Output the [X, Y] coordinate of the center of the cell containing the given text.  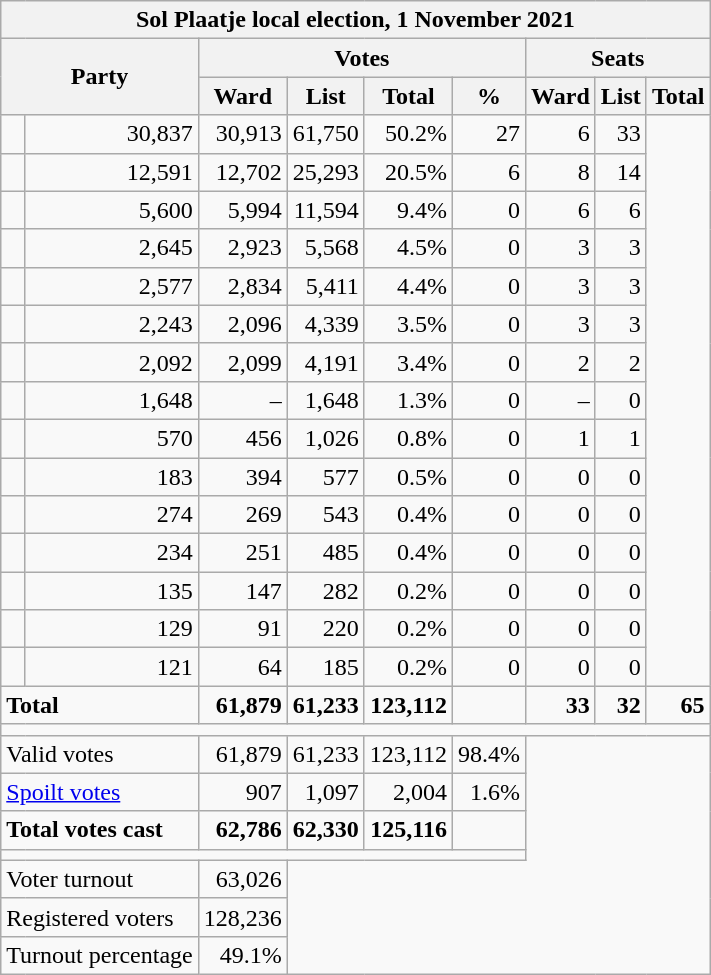
Sol Plaatje local election, 1 November 2021 [356, 20]
Seats [618, 58]
1.3% [408, 400]
1,097 [326, 792]
282 [326, 591]
5,600 [112, 210]
5,994 [242, 210]
20.5% [408, 172]
50.2% [408, 134]
2,096 [242, 324]
121 [112, 667]
9.4% [408, 210]
4,339 [326, 324]
2,004 [408, 792]
Registered voters [100, 917]
2,243 [112, 324]
12,591 [112, 172]
5,568 [326, 248]
91 [242, 629]
49.1% [242, 955]
30,837 [112, 134]
Party [100, 77]
128,236 [242, 917]
12,702 [242, 172]
125,116 [408, 830]
1,026 [326, 438]
30,913 [242, 134]
2,092 [112, 362]
234 [112, 553]
0.5% [408, 477]
456 [242, 438]
32 [620, 705]
63,026 [242, 879]
907 [242, 792]
27 [490, 134]
147 [242, 591]
2,099 [242, 362]
2,834 [242, 286]
394 [242, 477]
570 [112, 438]
274 [112, 515]
2,577 [112, 286]
485 [326, 553]
543 [326, 515]
2,645 [112, 248]
183 [112, 477]
Turnout percentage [100, 955]
3.4% [408, 362]
251 [242, 553]
269 [242, 515]
4.4% [408, 286]
3.5% [408, 324]
65 [678, 705]
62,330 [326, 830]
62,786 [242, 830]
% [490, 96]
577 [326, 477]
185 [326, 667]
4,191 [326, 362]
220 [326, 629]
11,594 [326, 210]
Voter turnout [100, 879]
8 [561, 172]
1.6% [490, 792]
Total votes cast [100, 830]
98.4% [490, 754]
129 [112, 629]
61,750 [326, 134]
0.8% [408, 438]
5,411 [326, 286]
64 [242, 667]
Valid votes [100, 754]
Votes [362, 58]
135 [112, 591]
25,293 [326, 172]
2,923 [242, 248]
Spoilt votes [100, 792]
4.5% [408, 248]
14 [620, 172]
